Capture the cell that displays the provided text and extract its [X, Y] central coordinate. 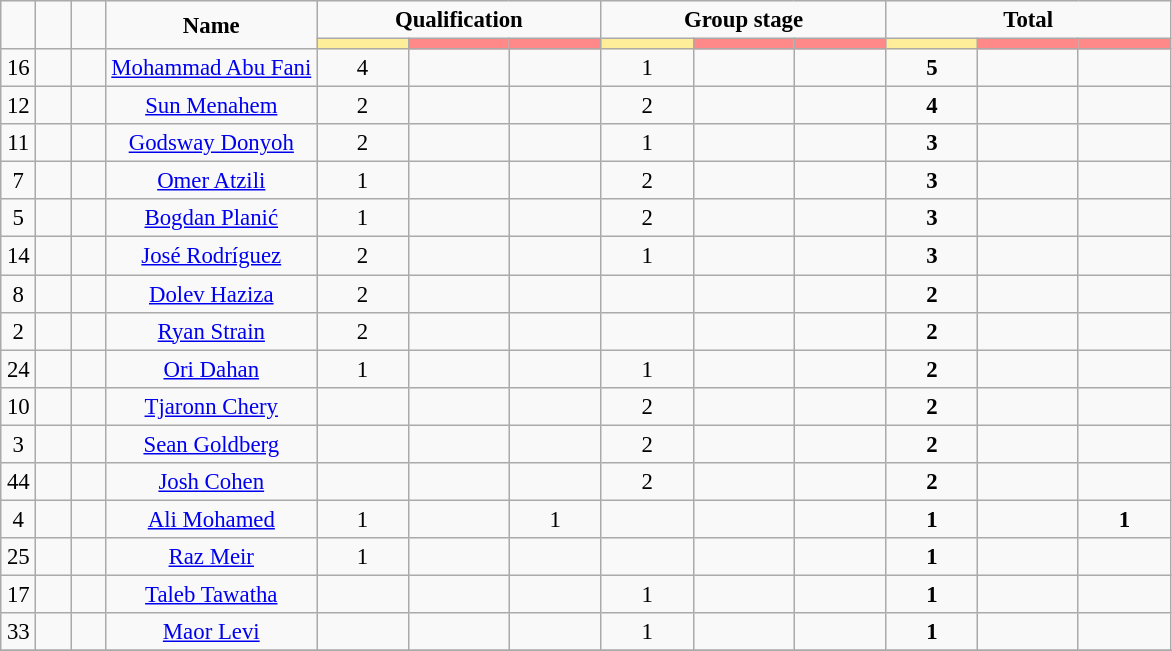
Omer Atzili [212, 181]
Dolev Haziza [212, 294]
33 [18, 632]
16 [18, 68]
Ori Dahan [212, 369]
Ali Mohamed [212, 519]
Total [1028, 20]
8 [18, 294]
44 [18, 482]
Ryan Strain [212, 331]
Maor Levi [212, 632]
11 [18, 143]
17 [18, 594]
Name [212, 25]
Josh Cohen [212, 482]
Raz Meir [212, 557]
12 [18, 106]
25 [18, 557]
Sun Menahem [212, 106]
24 [18, 369]
Godsway Donyoh [212, 143]
7 [18, 181]
José Rodríguez [212, 256]
Taleb Tawatha [212, 594]
10 [18, 406]
Bogdan Planić [212, 219]
Qualification [460, 20]
Group stage [744, 20]
Sean Goldberg [212, 444]
Mohammad Abu Fani [212, 68]
14 [18, 256]
Tjaronn Chery [212, 406]
